Find where the given text appears and provide that cell's center as [x, y] coordinate. 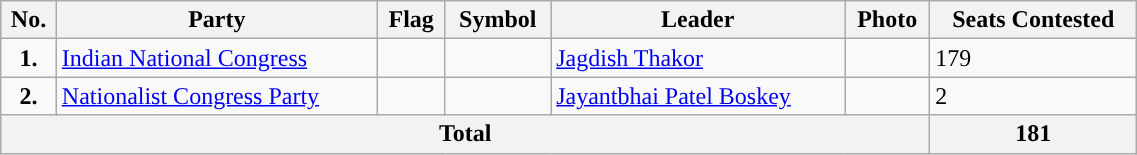
Party [216, 20]
Leader [698, 20]
Nationalist Congress Party [216, 96]
Indian National Congress [216, 58]
1. [29, 58]
Jayantbhai Patel Boskey [698, 96]
181 [1034, 134]
No. [29, 20]
Jagdish Thakor [698, 58]
Seats Contested [1034, 20]
2. [29, 96]
Flag [410, 20]
179 [1034, 58]
Symbol [498, 20]
Photo [888, 20]
Total [466, 134]
2 [1034, 96]
